Detect which cell encompasses the target text, then output its (x, y) center coordinate. 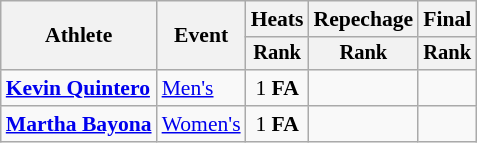
Kevin Quintero (79, 88)
Event (202, 36)
Men's (202, 88)
Martha Bayona (79, 124)
Athlete (79, 36)
Final (447, 19)
Repechage (364, 19)
Women's (202, 124)
Heats (278, 19)
